Output the (x, y) coordinate of the center of the cell containing the given text.  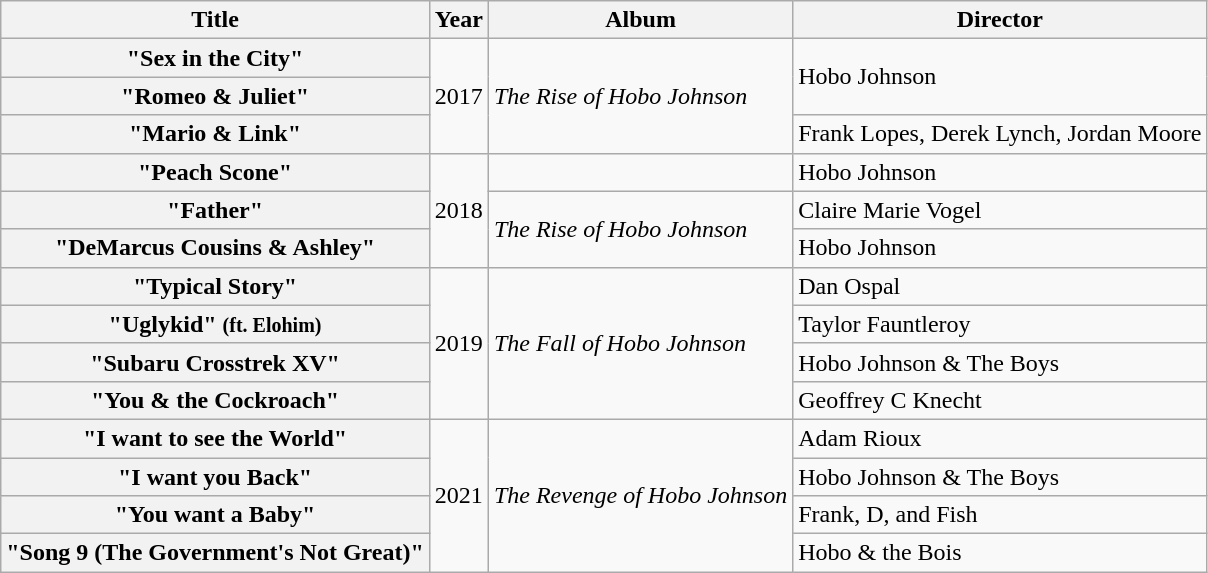
"Uglykid" (ft. Elohim) (216, 324)
"Song 9 (The Government's Not Great)" (216, 553)
"Subaru Crosstrek XV" (216, 362)
"Peach Scone" (216, 172)
Taylor Fauntleroy (1000, 324)
Year (458, 20)
2018 (458, 210)
"You want a Baby" (216, 515)
2019 (458, 343)
Director (1000, 20)
2021 (458, 495)
The Fall of Hobo Johnson (640, 343)
"You & the Cockroach" (216, 400)
Title (216, 20)
Geoffrey C Knecht (1000, 400)
"Typical Story" (216, 286)
Hobo & the Bois (1000, 553)
"Mario & Link" (216, 134)
"DeMarcus Cousins & Ashley" (216, 248)
Frank, D, and Fish (1000, 515)
Frank Lopes, Derek Lynch, Jordan Moore (1000, 134)
2017 (458, 96)
Dan Ospal (1000, 286)
"Father" (216, 210)
Album (640, 20)
The Revenge of Hobo Johnson (640, 495)
"I want you Back" (216, 477)
Adam Rioux (1000, 438)
"Sex in the City" (216, 58)
"I want to see the World" (216, 438)
Claire Marie Vogel (1000, 210)
"Romeo & Juliet" (216, 96)
